From the cell containing the given text, extract its center point as [x, y] coordinate. 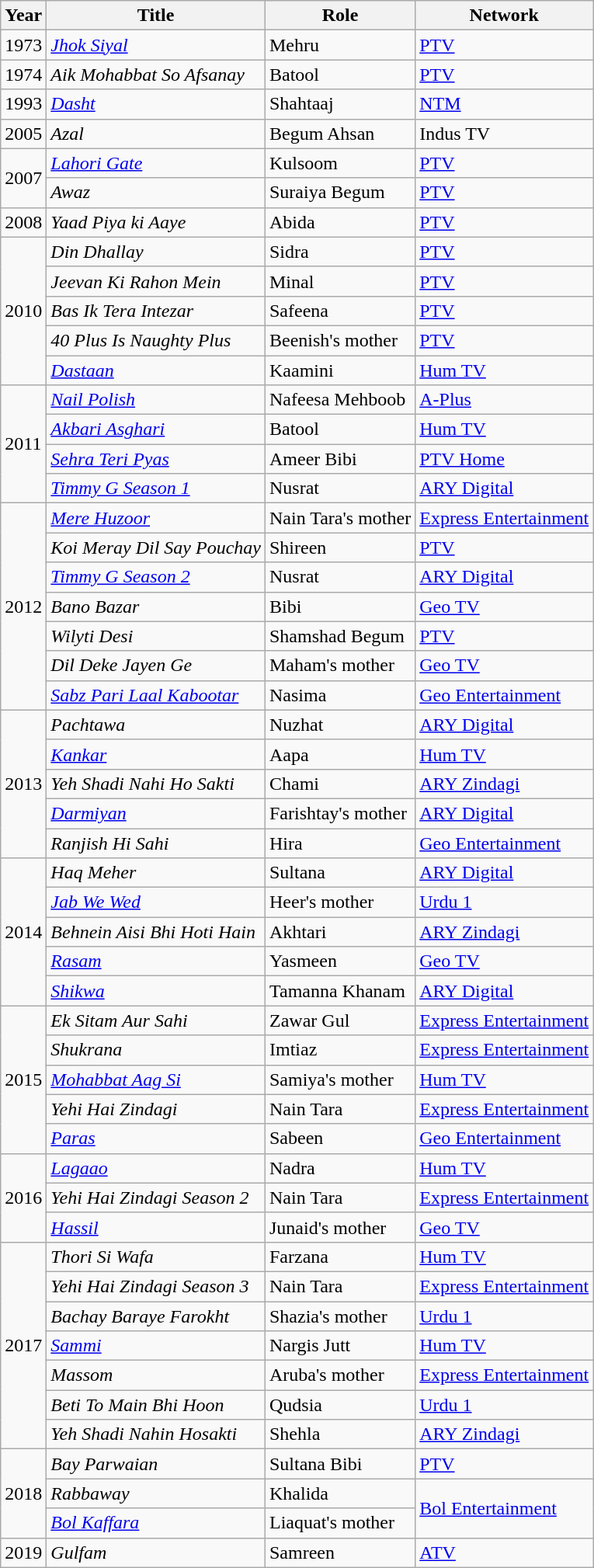
Sabeen [340, 1139]
Samiya's mother [340, 1080]
Sultana [340, 873]
2015 [23, 1080]
Koi Meray Dil Say Pouchay [156, 548]
Paras [156, 1139]
1974 [23, 75]
Lahori Gate [156, 163]
Hassil [156, 1227]
Junaid's mother [340, 1227]
Bol Entertainment [505, 1508]
Rabbaway [156, 1493]
Sultana Bibi [340, 1464]
Yehi Hai Zindagi [156, 1109]
Ek Sitam Aur Sahi [156, 1020]
PTV Home [505, 459]
Suraiya Begum [340, 193]
Bibi [340, 607]
2016 [23, 1198]
Shazia's mother [340, 1316]
Darmiyan [156, 813]
Network [505, 16]
Zawar Gul [340, 1020]
Jab We Wed [156, 902]
Dasht [156, 104]
Aik Mohabbat So Afsanay [156, 75]
Din Dhallay [156, 252]
Nafeesa Mehboob [340, 400]
Dastaan [156, 370]
Farzana [340, 1257]
Timmy G Season 2 [156, 577]
Abida [340, 222]
Yaad Piya ki Aaye [156, 222]
Azal [156, 134]
2008 [23, 222]
Mere Huzoor [156, 518]
Yehi Hai Zindagi Season 3 [156, 1286]
2019 [23, 1552]
Bano Bazar [156, 607]
Beti To Main Bhi Hoon [156, 1405]
Nasima [340, 695]
Qudsia [340, 1405]
Kaamini [340, 370]
Yeh Shadi Nahi Ho Sakti [156, 784]
A-Plus [505, 400]
Kulsoom [340, 163]
Yasmeen [340, 961]
Akhtari [340, 932]
2018 [23, 1493]
Mohabbat Aag Si [156, 1080]
Jhok Siyal [156, 45]
Ameer Bibi [340, 459]
Yehi Hai Zindagi Season 2 [156, 1198]
2011 [23, 444]
Tamanna Khanam [340, 991]
Jeevan Ki Rahon Mein [156, 281]
Nain Tara's mother [340, 518]
Bay Parwaian [156, 1464]
Sammi [156, 1346]
Gulfam [156, 1552]
Dil Deke Jayen Ge [156, 666]
Behnein Aisi Bhi Hoti Hain [156, 932]
Title [156, 16]
Sehra Teri Pyas [156, 459]
Haq Meher [156, 873]
Shireen [340, 548]
Nail Polish [156, 400]
Pachtawa [156, 725]
Bol Kaffara [156, 1523]
Kankar [156, 754]
Awaz [156, 193]
Shikwa [156, 991]
2012 [23, 607]
Chami [340, 784]
Sidra [340, 252]
NTM [505, 104]
Begum Ahsan [340, 134]
Minal [340, 281]
Nargis Jutt [340, 1346]
Akbari Asghari [156, 429]
2007 [23, 178]
Shehla [340, 1434]
2013 [23, 784]
Nuzhat [340, 725]
Rasam [156, 961]
Heer's mother [340, 902]
Ranjish Hi Sahi [156, 843]
Role [340, 16]
Safeena [340, 311]
Indus TV [505, 134]
Thori Si Wafa [156, 1257]
Sabz Pari Laal Kabootar [156, 695]
Maham's mother [340, 666]
Yeh Shadi Nahin Hosakti [156, 1434]
2010 [23, 311]
Aapa [340, 754]
2014 [23, 932]
2005 [23, 134]
Imtiaz [340, 1050]
Khalida [340, 1493]
Beenish's mother [340, 340]
Bachay Baraye Farokht [156, 1316]
1973 [23, 45]
Aruba's mother [340, 1375]
Wilyti Desi [156, 636]
Shamshad Begum [340, 636]
Nadra [340, 1168]
Massom [156, 1375]
Shukrana [156, 1050]
40 Plus Is Naughty Plus [156, 340]
Shahtaaj [340, 104]
Samreen [340, 1552]
Liaquat's mother [340, 1523]
Hira [340, 843]
1993 [23, 104]
Lagaao [156, 1168]
Bas Ik Tera Intezar [156, 311]
ATV [505, 1552]
Timmy G Season 1 [156, 488]
Mehru [340, 45]
2017 [23, 1345]
Year [23, 16]
Farishtay's mother [340, 813]
